Return [x, y] of the center of cell containing provided text 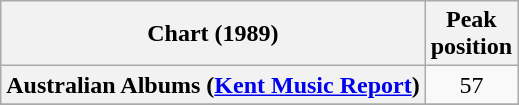
Australian Albums (Kent Music Report) [213, 85]
Chart (1989) [213, 34]
57 [471, 85]
Peakposition [471, 34]
